Search for the cell housing the specified text and yield its [X, Y] center coordinate. 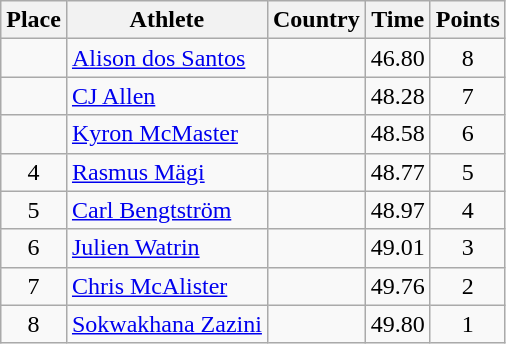
49.01 [398, 248]
3 [468, 248]
Time [398, 20]
48.77 [398, 172]
Carl Bengtström [166, 210]
Rasmus Mägi [166, 172]
Sokwakhana Zazini [166, 324]
49.76 [398, 286]
2 [468, 286]
48.28 [398, 96]
49.80 [398, 324]
1 [468, 324]
Kyron McMaster [166, 134]
Athlete [166, 20]
48.97 [398, 210]
Points [468, 20]
Place [34, 20]
48.58 [398, 134]
CJ Allen [166, 96]
Alison dos Santos [166, 58]
Country [316, 20]
Chris McAlister [166, 286]
Julien Watrin [166, 248]
46.80 [398, 58]
